Provide the (X, Y) coordinate of the cell's center where the given text is located.  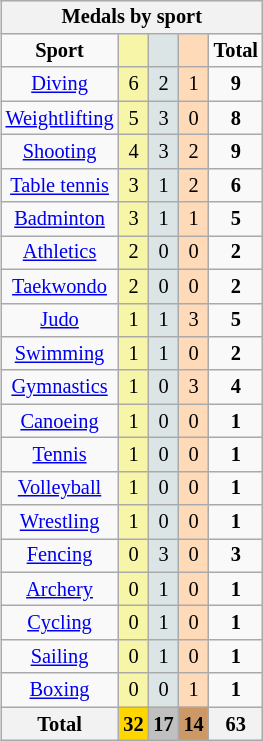
Diving (60, 84)
Weightlifting (60, 118)
63 (236, 724)
Medals by sport (132, 17)
Sport (60, 51)
Athletics (60, 253)
Fencing (60, 556)
Sailing (60, 657)
8 (236, 118)
Cycling (60, 623)
32 (133, 724)
Table tennis (60, 185)
Volleyball (60, 488)
Shooting (60, 152)
Tennis (60, 455)
Judo (60, 320)
Gymnastics (60, 387)
17 (164, 724)
Wrestling (60, 522)
14 (194, 724)
Taekwondo (60, 286)
Boxing (60, 690)
Archery (60, 589)
Canoeing (60, 421)
Badminton (60, 219)
Swimming (60, 354)
